Locate the cell with the specified text and output its [x, y] center coordinate. 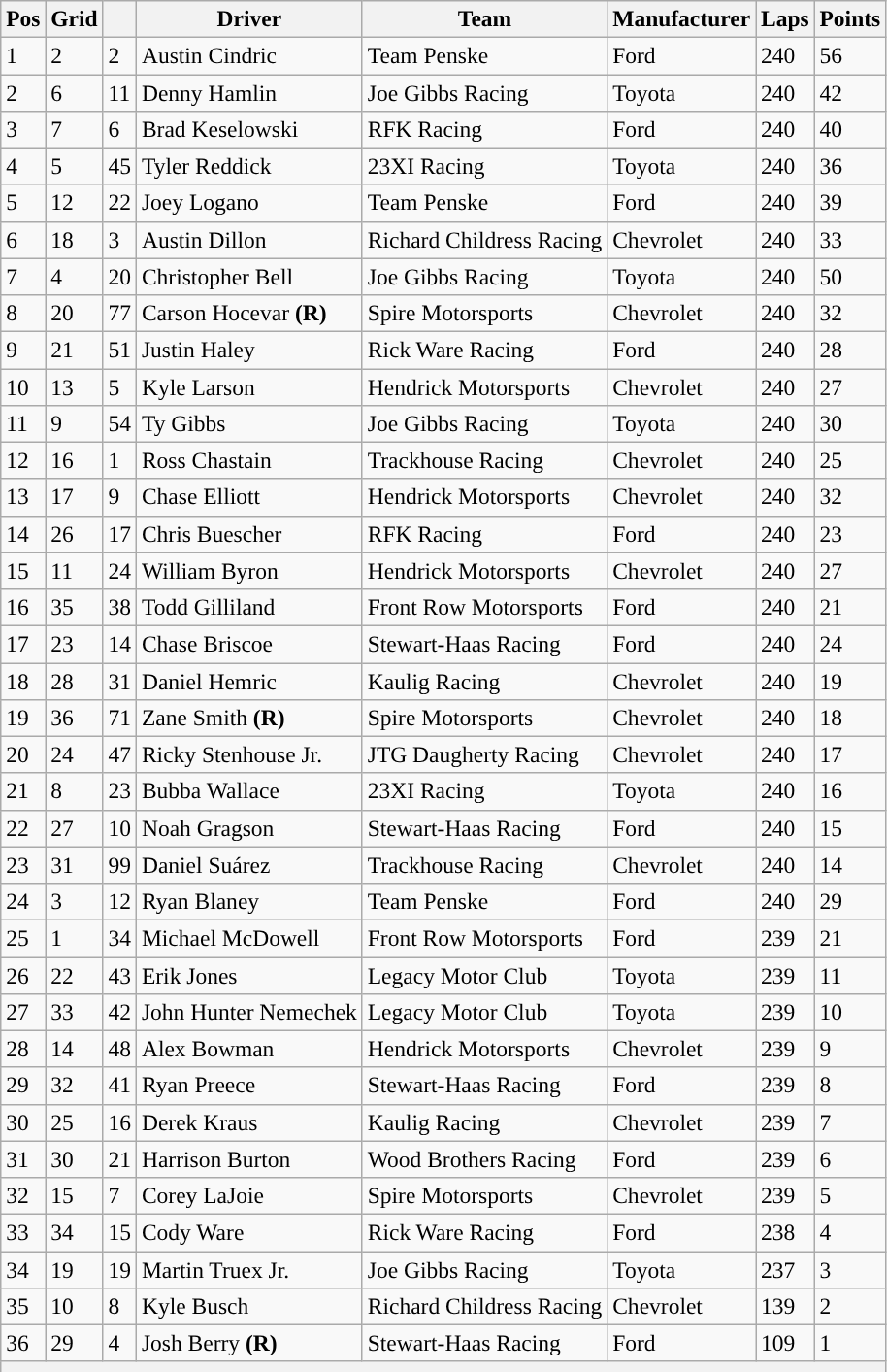
56 [850, 55]
Noah Gragson [248, 828]
Joey Logano [248, 203]
71 [119, 718]
41 [119, 1086]
45 [119, 166]
William Byron [248, 571]
Martin Truex Jr. [248, 1269]
Ross Chastain [248, 460]
238 [786, 1232]
38 [119, 607]
Brad Keselowski [248, 129]
Michael McDowell [248, 938]
Christopher Bell [248, 277]
Erik Jones [248, 975]
47 [119, 754]
Points [850, 18]
43 [119, 975]
Josh Berry (R) [248, 1343]
237 [786, 1269]
Tyler Reddick [248, 166]
Todd Gilliland [248, 607]
Corey LaJoie [248, 1195]
Bubba Wallace [248, 791]
Alex Bowman [248, 1049]
John Hunter Nemechek [248, 1012]
Ricky Stenhouse Jr. [248, 754]
Harrison Burton [248, 1159]
Pos [23, 18]
Austin Cindric [248, 55]
Austin Dillon [248, 240]
Ryan Preece [248, 1086]
39 [850, 203]
139 [786, 1306]
Cody Ware [248, 1232]
Daniel Suárez [248, 865]
Wood Brothers Racing [484, 1159]
Grid [74, 18]
Ty Gibbs [248, 423]
50 [850, 277]
77 [119, 313]
Denny Hamlin [248, 92]
Kyle Busch [248, 1306]
99 [119, 865]
Derek Kraus [248, 1122]
Team [484, 18]
Chase Briscoe [248, 644]
JTG Daugherty Racing [484, 754]
Kyle Larson [248, 386]
Chase Elliott [248, 497]
Carson Hocevar (R) [248, 313]
51 [119, 350]
Manufacturer [681, 18]
Chris Buescher [248, 534]
Zane Smith (R) [248, 718]
109 [786, 1343]
40 [850, 129]
Ryan Blaney [248, 901]
Justin Haley [248, 350]
48 [119, 1049]
54 [119, 423]
Driver [248, 18]
Laps [786, 18]
Daniel Hemric [248, 681]
